For the text-containing cell, return its midpoint in (X, Y) coordinate format. 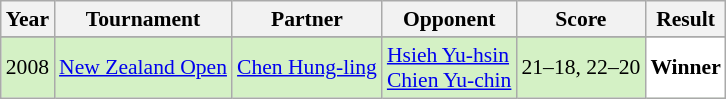
Year (28, 19)
2008 (28, 68)
Result (686, 19)
Chen Hung-ling (307, 68)
Tournament (143, 19)
Score (580, 19)
21–18, 22–20 (580, 68)
Opponent (450, 19)
Partner (307, 19)
Winner (686, 68)
New Zealand Open (143, 68)
Hsieh Yu-hsin Chien Yu-chin (450, 68)
